From the cell containing the given text, extract its center point as [X, Y] coordinate. 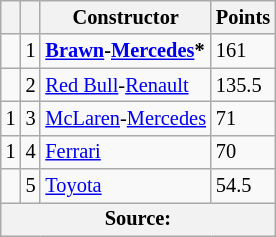
Toyota [125, 186]
135.5 [243, 85]
54.5 [243, 186]
Constructor [125, 17]
2 [31, 85]
Source: [138, 219]
70 [243, 152]
161 [243, 51]
Ferrari [125, 152]
71 [243, 118]
3 [31, 118]
5 [31, 186]
Points [243, 17]
Red Bull-Renault [125, 85]
Brawn-Mercedes* [125, 51]
4 [31, 152]
McLaren-Mercedes [125, 118]
